Return the [x, y] coordinate for the center point of the cell that contains the specified text.  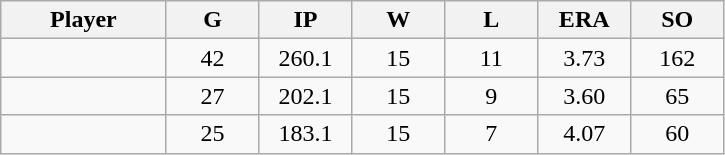
3.60 [584, 96]
3.73 [584, 58]
260.1 [306, 58]
25 [212, 134]
9 [492, 96]
65 [678, 96]
202.1 [306, 96]
183.1 [306, 134]
IP [306, 20]
27 [212, 96]
SO [678, 20]
7 [492, 134]
42 [212, 58]
11 [492, 58]
Player [84, 20]
4.07 [584, 134]
ERA [584, 20]
162 [678, 58]
W [398, 20]
G [212, 20]
L [492, 20]
60 [678, 134]
